From the cell containing the given text, extract its center point as (X, Y) coordinate. 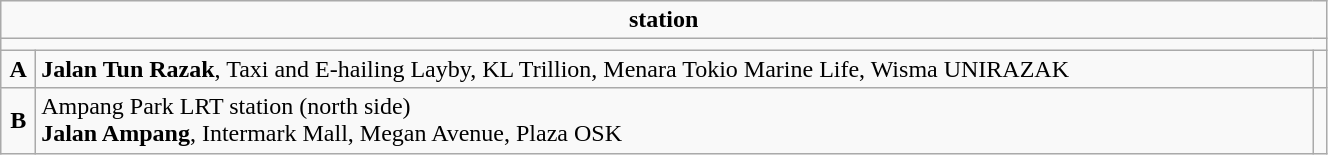
A (18, 69)
Jalan Tun Razak, Taxi and E-hailing Layby, KL Trillion, Menara Tokio Marine Life, Wisma UNIRAZAK (674, 69)
Ampang Park LRT station (north side)Jalan Ampang, Intermark Mall, Megan Avenue, Plaza OSK (674, 120)
station (664, 20)
B (18, 120)
